Provide the (X, Y) coordinate of the cell's center where the given text is located.  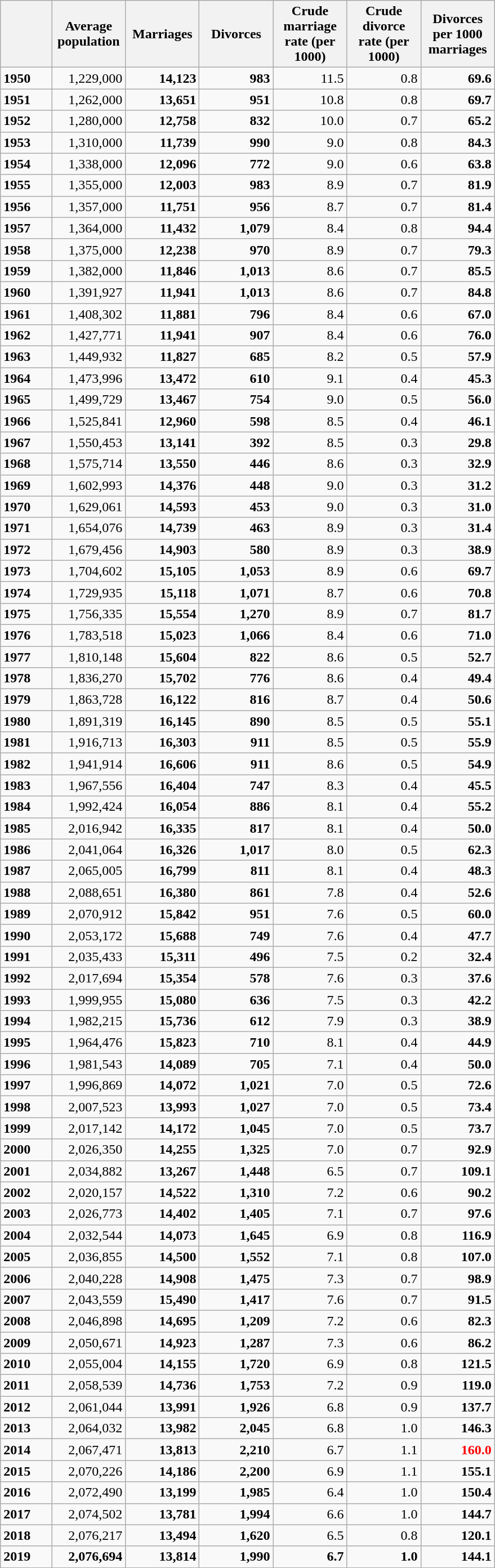
2,050,671 (89, 1343)
82.3 (457, 1321)
79.3 (457, 249)
13,982 (162, 1428)
612 (237, 1021)
1,391,927 (89, 292)
956 (237, 207)
6.4 (310, 1493)
13,814 (162, 1557)
160.0 (457, 1450)
1997 (26, 1085)
2011 (26, 1386)
48.3 (457, 871)
1,999,955 (89, 999)
15,354 (162, 978)
2,210 (237, 1450)
Average population (89, 34)
13,651 (162, 100)
1,270 (237, 614)
598 (237, 421)
1,364,000 (89, 228)
1981 (26, 743)
1,982,215 (89, 1021)
57.9 (457, 357)
2001 (26, 1171)
2,067,471 (89, 1450)
1,926 (237, 1407)
1956 (26, 207)
2,055,004 (89, 1364)
13,550 (162, 464)
1,720 (237, 1364)
1,575,714 (89, 464)
1,756,335 (89, 614)
37.6 (457, 978)
2,007,523 (89, 1107)
2010 (26, 1364)
46.1 (457, 421)
1969 (26, 485)
60.0 (457, 914)
29.8 (457, 443)
16,380 (162, 892)
14,695 (162, 1321)
2008 (26, 1321)
144.7 (457, 1514)
13,993 (162, 1107)
772 (237, 164)
15,311 (162, 957)
1998 (26, 1107)
1967 (26, 443)
1,357,000 (89, 207)
1,679,456 (89, 550)
116.9 (457, 1235)
14,073 (162, 1235)
31.4 (457, 528)
31.0 (457, 507)
10.8 (310, 100)
1,310 (237, 1192)
16,145 (162, 721)
1,079 (237, 228)
55.1 (457, 721)
14,903 (162, 550)
14,089 (162, 1064)
1,620 (237, 1535)
11.5 (310, 78)
13,199 (162, 1493)
14,908 (162, 1278)
55.9 (457, 743)
31.2 (457, 485)
13,472 (162, 378)
1,287 (237, 1343)
2014 (26, 1450)
81.7 (457, 614)
0.2 (384, 957)
97.6 (457, 1214)
832 (237, 121)
13,467 (162, 400)
94.4 (457, 228)
1994 (26, 1021)
72.6 (457, 1085)
1977 (26, 657)
1,891,319 (89, 721)
1983 (26, 785)
84.8 (457, 292)
119.0 (457, 1386)
15,842 (162, 914)
754 (237, 400)
1960 (26, 292)
144.1 (457, 1557)
2009 (26, 1343)
45.3 (457, 378)
32.9 (457, 464)
11,751 (162, 207)
90.2 (457, 1192)
1968 (26, 464)
1,475 (237, 1278)
54.9 (457, 764)
2,026,350 (89, 1150)
2,070,226 (89, 1471)
15,604 (162, 657)
610 (237, 378)
14,155 (162, 1364)
1,382,000 (89, 271)
56.0 (457, 400)
2013 (26, 1428)
1,325 (237, 1150)
1,941,914 (89, 764)
2006 (26, 1278)
14,736 (162, 1386)
45.5 (457, 785)
73.7 (457, 1128)
1,985 (237, 1493)
1974 (26, 592)
73.4 (457, 1107)
14,186 (162, 1471)
137.7 (457, 1407)
32.4 (457, 957)
16,303 (162, 743)
16,404 (162, 785)
990 (237, 142)
12,758 (162, 121)
1,045 (237, 1128)
1980 (26, 721)
15,702 (162, 678)
Divorces per 1000 marriages (457, 34)
2,036,855 (89, 1257)
16,606 (162, 764)
1,753 (237, 1386)
796 (237, 314)
13,991 (162, 1407)
6.6 (310, 1514)
15,554 (162, 614)
Crude marriage rate (per 1000) (310, 34)
890 (237, 721)
1,449,932 (89, 357)
84.3 (457, 142)
1995 (26, 1043)
13,813 (162, 1450)
1,053 (237, 571)
121.5 (457, 1364)
1,990 (237, 1557)
1,338,000 (89, 164)
12,003 (162, 185)
1972 (26, 550)
16,799 (162, 871)
2003 (26, 1214)
1973 (26, 571)
1,729,935 (89, 592)
11,432 (162, 228)
1975 (26, 614)
109.1 (457, 1171)
1963 (26, 357)
107.0 (457, 1257)
747 (237, 785)
1958 (26, 249)
2,072,490 (89, 1493)
1,017 (237, 850)
2015 (26, 1471)
446 (237, 464)
11,739 (162, 142)
861 (237, 892)
2,046,898 (89, 1321)
14,255 (162, 1150)
2,040,228 (89, 1278)
14,123 (162, 78)
776 (237, 678)
12,096 (162, 164)
1,066 (237, 635)
15,688 (162, 935)
13,781 (162, 1514)
52.7 (457, 657)
1,863,728 (89, 700)
705 (237, 1064)
392 (237, 443)
14,923 (162, 1343)
1982 (26, 764)
1,280,000 (89, 121)
1,654,076 (89, 528)
15,736 (162, 1021)
1,355,000 (89, 185)
2,070,912 (89, 914)
120.1 (457, 1535)
2,016,942 (89, 828)
578 (237, 978)
14,402 (162, 1214)
8.0 (310, 850)
1,916,713 (89, 743)
1976 (26, 635)
55.2 (457, 807)
1999 (26, 1128)
52.6 (457, 892)
1970 (26, 507)
1,499,729 (89, 400)
1,645 (237, 1235)
2,026,773 (89, 1214)
2,074,502 (89, 1514)
14,593 (162, 507)
7.9 (310, 1021)
14,072 (162, 1085)
Divorces (237, 34)
44.9 (457, 1043)
1,994 (237, 1514)
1964 (26, 378)
685 (237, 357)
2,034,882 (89, 1171)
2019 (26, 1557)
1,071 (237, 592)
1,405 (237, 1214)
86.2 (457, 1343)
15,105 (162, 571)
1,027 (237, 1107)
47.7 (457, 935)
2,020,157 (89, 1192)
15,118 (162, 592)
92.9 (457, 1150)
1952 (26, 121)
2,043,559 (89, 1299)
1,427,771 (89, 336)
1951 (26, 100)
1,375,000 (89, 249)
150.4 (457, 1493)
1,836,270 (89, 678)
16,122 (162, 700)
1,552 (237, 1257)
1993 (26, 999)
14,172 (162, 1128)
811 (237, 871)
2002 (26, 1192)
1,704,602 (89, 571)
822 (237, 657)
448 (237, 485)
14,376 (162, 485)
580 (237, 550)
1,448 (237, 1171)
1985 (26, 828)
42.2 (457, 999)
1954 (26, 164)
1955 (26, 185)
98.9 (457, 1278)
2000 (26, 1150)
496 (237, 957)
1966 (26, 421)
2,017,694 (89, 978)
Marriages (162, 34)
63.8 (457, 164)
817 (237, 828)
16,326 (162, 850)
69.6 (457, 78)
14,739 (162, 528)
2,200 (237, 1471)
12,960 (162, 421)
1990 (26, 935)
2004 (26, 1235)
2,053,172 (89, 935)
14,522 (162, 1192)
1,021 (237, 1085)
91.5 (457, 1299)
2,058,539 (89, 1386)
1,783,518 (89, 635)
1,310,000 (89, 142)
1992 (26, 978)
8.2 (310, 357)
2007 (26, 1299)
1,550,453 (89, 443)
15,490 (162, 1299)
453 (237, 507)
1959 (26, 271)
1996 (26, 1064)
886 (237, 807)
13,494 (162, 1535)
7.8 (310, 892)
11,846 (162, 271)
8.3 (310, 785)
1989 (26, 914)
76.0 (457, 336)
1,810,148 (89, 657)
1979 (26, 700)
2018 (26, 1535)
2017 (26, 1514)
463 (237, 528)
155.1 (457, 1471)
65.2 (457, 121)
1957 (26, 228)
1971 (26, 528)
1,629,061 (89, 507)
1961 (26, 314)
1,602,993 (89, 485)
1962 (26, 336)
2,017,142 (89, 1128)
749 (237, 935)
907 (237, 336)
1,967,556 (89, 785)
15,023 (162, 635)
Crude divorce rate (per 1000) (384, 34)
1,964,476 (89, 1043)
2,088,651 (89, 892)
67.0 (457, 314)
1965 (26, 400)
1,229,000 (89, 78)
1987 (26, 871)
816 (237, 700)
1988 (26, 892)
2005 (26, 1257)
1950 (26, 78)
50.6 (457, 700)
2012 (26, 1407)
1,473,996 (89, 378)
1978 (26, 678)
1,525,841 (89, 421)
1984 (26, 807)
1991 (26, 957)
13,267 (162, 1171)
11,881 (162, 314)
11,827 (162, 357)
146.3 (457, 1428)
1986 (26, 850)
62.3 (457, 850)
1,408,302 (89, 314)
2,065,005 (89, 871)
2,032,544 (89, 1235)
710 (237, 1043)
16,054 (162, 807)
81.4 (457, 207)
13,141 (162, 443)
16,335 (162, 828)
1,262,000 (89, 100)
9.1 (310, 378)
81.9 (457, 185)
15,080 (162, 999)
71.0 (457, 635)
85.5 (457, 271)
2,045 (237, 1428)
1,981,543 (89, 1064)
1,209 (237, 1321)
15,823 (162, 1043)
14,500 (162, 1257)
2016 (26, 1493)
970 (237, 249)
70.8 (457, 592)
2,035,433 (89, 957)
2,041,064 (89, 850)
2,061,044 (89, 1407)
1,996,869 (89, 1085)
1953 (26, 142)
636 (237, 999)
2,064,032 (89, 1428)
49.4 (457, 678)
1,417 (237, 1299)
10.0 (310, 121)
2,076,694 (89, 1557)
12,238 (162, 249)
2,076,217 (89, 1535)
1,992,424 (89, 807)
